Identify which cell holds the provided text, then report its [x, y] central coordinate. 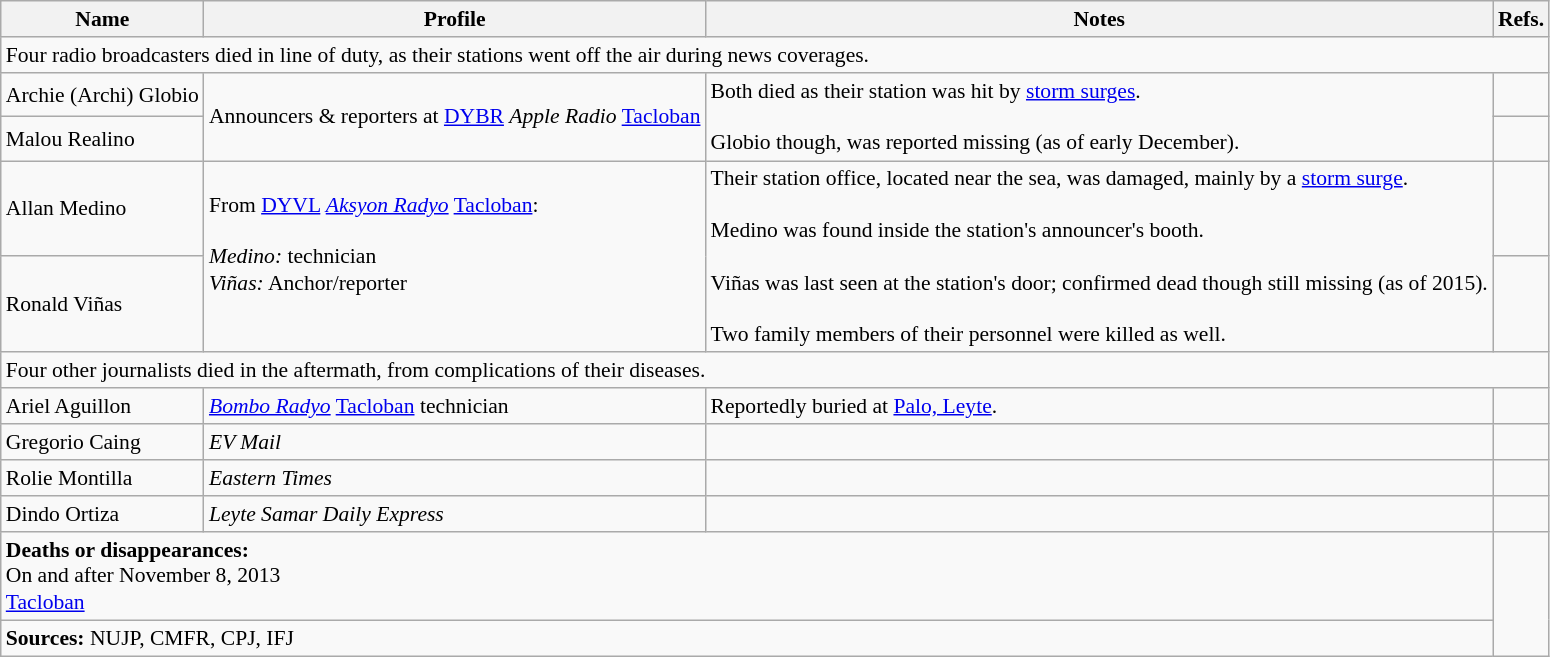
Gregorio Caing [102, 442]
Dindo Ortiza [102, 515]
Announcers & reporters at DYBR Apple Radio Tacloban [455, 117]
Ariel Aguillon [102, 406]
Refs. [1521, 19]
Reportedly buried at Palo, Leyte. [1100, 406]
Four other journalists died in the aftermath, from complications of their diseases. [775, 370]
Four radio broadcasters died in line of duty, as their stations went off the air during news coverages. [775, 55]
Leyte Samar Daily Express [455, 515]
Deaths or disappearances:On and after November 8, 2013Tacloban [747, 577]
Bombo Radyo Tacloban technician [455, 406]
Rolie Montilla [102, 478]
Profile [455, 19]
Both died as their station was hit by storm surges.Globio though, was reported missing (as of early December). [1100, 117]
From DYVL Aksyon Radyo Tacloban:Medino: technicianViñas: Anchor/reporter [455, 256]
Malou Realino [102, 139]
Archie (Archi) Globio [102, 95]
Eastern Times [455, 478]
Ronald Viñas [102, 305]
Sources: NUJP, CMFR, CPJ, IFJ [747, 638]
Allan Medino [102, 209]
EV Mail [455, 442]
Name [102, 19]
Notes [1100, 19]
